Detect which cell encompasses the target text, then output its (X, Y) center coordinate. 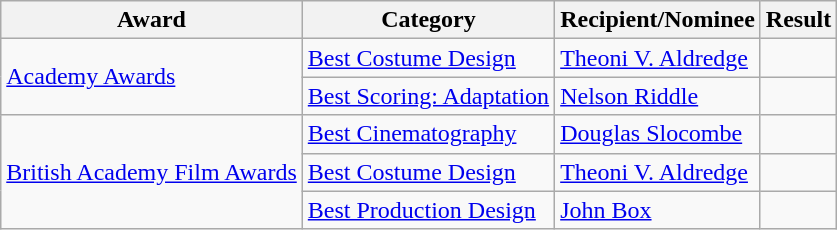
Best Production Design (428, 210)
Academy Awards (152, 77)
Category (428, 20)
Nelson Riddle (658, 96)
John Box (658, 210)
Award (152, 20)
Best Scoring: Adaptation (428, 96)
Douglas Slocombe (658, 134)
Best Cinematography (428, 134)
Recipient/Nominee (658, 20)
Result (798, 20)
British Academy Film Awards (152, 172)
